Determine the [x, y] coordinate at the center of the cell enclosing the given text.  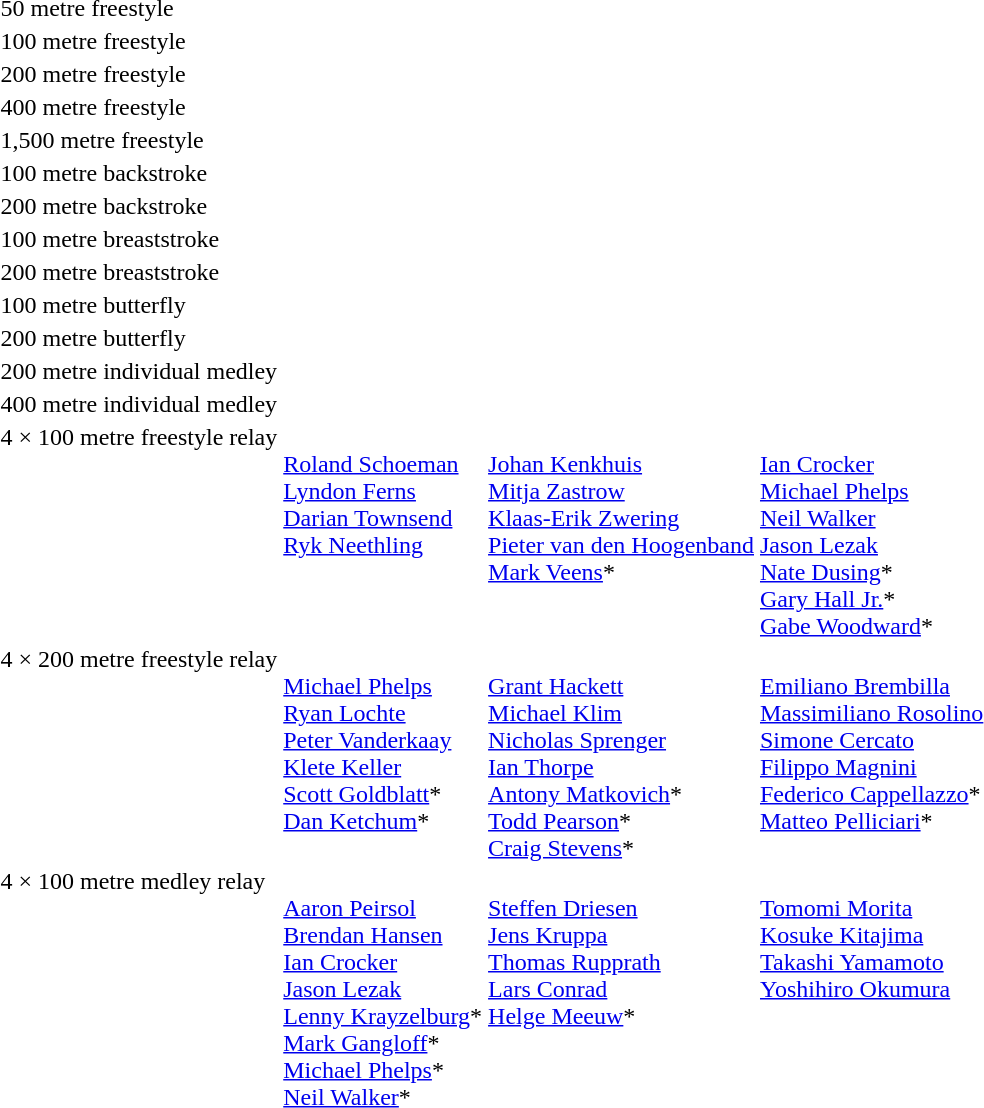
Michael PhelpsRyan LochtePeter VanderkaayKlete KellerScott Goldblatt*Dan Ketchum* [383, 754]
Emiliano BrembillaMassimiliano RosolinoSimone CercatoFilippo MagniniFederico Cappellazzo*Matteo Pelliciari* [871, 754]
Johan KenkhuisMitja ZastrowKlaas-Erik ZweringPieter van den HoogenbandMark Veens* [622, 532]
Grant HackettMichael KlimNicholas SprengerIan ThorpeAntony Matkovich*Todd Pearson*Craig Stevens* [622, 754]
Roland SchoemanLyndon FernsDarian TownsendRyk Neethling [383, 532]
Ian CrockerMichael PhelpsNeil WalkerJason LezakNate Dusing*Gary Hall Jr.*Gabe Woodward* [871, 532]
